Search for the cell housing the specified text and yield its [x, y] center coordinate. 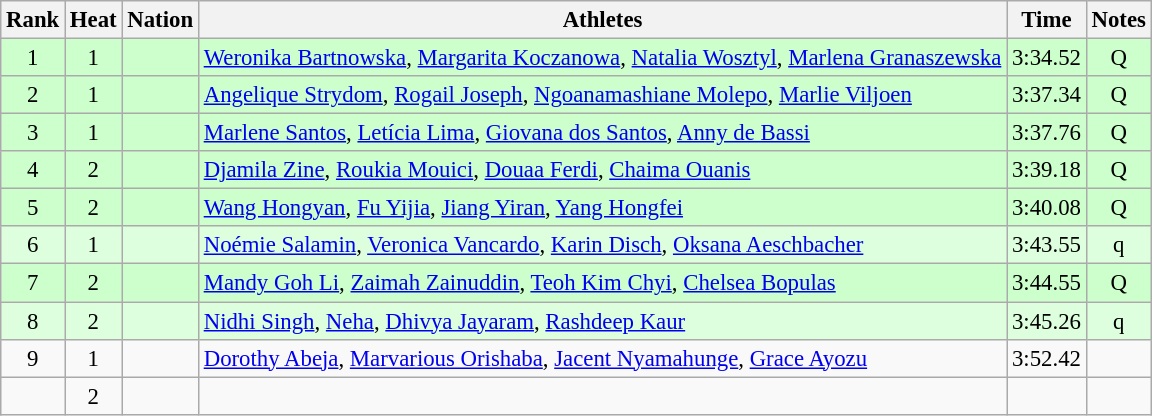
3 [33, 133]
Nidhi Singh, Neha, Dhivya Jayaram, Rashdeep Kaur [602, 321]
7 [33, 283]
Athletes [602, 20]
Nation [160, 20]
3:40.08 [1047, 208]
Notes [1118, 20]
5 [33, 208]
Time [1047, 20]
Marlene Santos, Letícia Lima, Giovana dos Santos, Anny de Bassi [602, 133]
9 [33, 358]
3:44.55 [1047, 283]
3:37.76 [1047, 133]
Dorothy Abeja, Marvarious Orishaba, Jacent Nyamahunge, Grace Ayozu [602, 358]
6 [33, 245]
3:39.18 [1047, 170]
Noémie Salamin, Veronica Vancardo, Karin Disch, Oksana Aeschbacher [602, 245]
Weronika Bartnowska, Margarita Koczanowa, Natalia Wosztyl, Marlena Granaszewska [602, 58]
Heat [94, 20]
3:52.42 [1047, 358]
Rank [33, 20]
Wang Hongyan, Fu Yijia, Jiang Yiran, Yang Hongfei [602, 208]
8 [33, 321]
Djamila Zine, Roukia Mouici, Douaa Ferdi, Chaima Ouanis [602, 170]
3:43.55 [1047, 245]
Angelique Strydom, Rogail Joseph, Ngoanamashiane Molepo, Marlie Viljoen [602, 95]
3:45.26 [1047, 321]
Mandy Goh Li, Zaimah Zainuddin, Teoh Kim Chyi, Chelsea Bopulas [602, 283]
4 [33, 170]
3:37.34 [1047, 95]
3:34.52 [1047, 58]
